Return the [x, y] coordinate for the center point of the cell that contains the specified text.  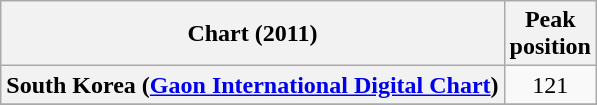
South Korea (Gaon International Digital Chart) [252, 85]
Peakposition [550, 34]
121 [550, 85]
Chart (2011) [252, 34]
